Locate the cell with the specified text and output its [X, Y] center coordinate. 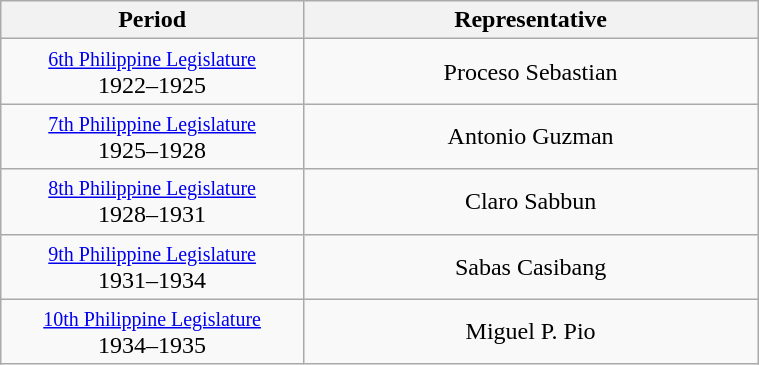
Sabas Casibang [530, 266]
9th Philippine Legislature1931–1934 [152, 266]
Antonio Guzman [530, 136]
Period [152, 20]
7th Philippine Legislature1925–1928 [152, 136]
Representative [530, 20]
6th Philippine Legislature1922–1925 [152, 72]
Proceso Sebastian [530, 72]
8th Philippine Legislature1928–1931 [152, 202]
Claro Sabbun [530, 202]
Miguel P. Pio [530, 332]
10th Philippine Legislature1934–1935 [152, 332]
